Return the (X, Y) coordinate for the center point of the cell that contains the specified text.  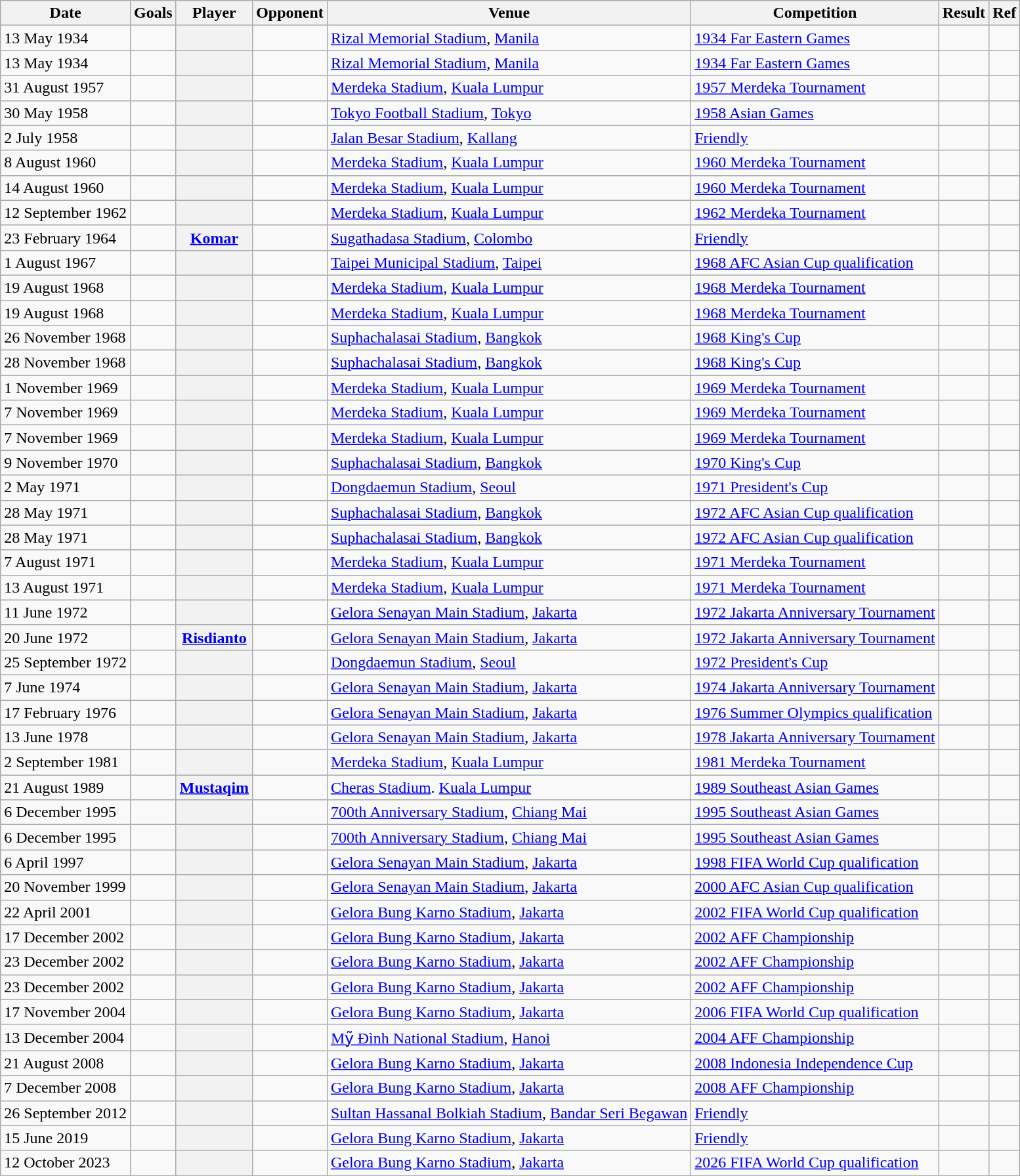
Tokyo Football Stadium, Tokyo (509, 113)
Venue (509, 13)
1989 Southeast Asian Games (815, 787)
2 May 1971 (66, 488)
Opponent (290, 13)
1978 Jakarta Anniversary Tournament (815, 738)
13 June 1978 (66, 738)
1970 King's Cup (815, 463)
21 August 2008 (66, 1063)
Cheras Stadium. Kuala Lumpur (509, 787)
Ref (1004, 13)
13 August 1971 (66, 587)
Komar (214, 238)
2026 FIFA World Cup qualification (815, 1163)
2006 FIFA World Cup qualification (815, 1012)
12 October 2023 (66, 1163)
2002 FIFA World Cup qualification (815, 912)
1957 Merdeka Tournament (815, 88)
Jalan Besar Stadium, Kallang (509, 138)
20 June 1972 (66, 637)
2 July 1958 (66, 138)
20 November 1999 (66, 887)
26 November 1968 (66, 338)
1981 Merdeka Tournament (815, 763)
26 September 2012 (66, 1113)
Player (214, 13)
1 August 1967 (66, 262)
Sultan Hassanal Bolkiah Stadium, Bandar Seri Begawan (509, 1113)
Risdianto (214, 637)
Mỹ Đình National Stadium, Hanoi (509, 1038)
9 November 1970 (66, 463)
25 September 1972 (66, 662)
28 November 1968 (66, 363)
7 June 1974 (66, 687)
6 April 1997 (66, 862)
13 December 2004 (66, 1038)
12 September 1962 (66, 213)
1 November 1969 (66, 388)
1974 Jakarta Anniversary Tournament (815, 687)
Date (66, 13)
14 August 1960 (66, 188)
17 December 2002 (66, 937)
21 August 1989 (66, 787)
30 May 1958 (66, 113)
2008 AFF Championship (815, 1088)
17 November 2004 (66, 1012)
2000 AFC Asian Cup qualification (815, 887)
8 August 1960 (66, 163)
11 June 1972 (66, 612)
2008 Indonesia Independence Cup (815, 1063)
17 February 1976 (66, 712)
Goals (153, 13)
23 February 1964 (66, 238)
Mustaqim (214, 787)
15 June 2019 (66, 1138)
1972 President's Cup (815, 662)
Sugathadasa Stadium, Colombo (509, 238)
Result (964, 13)
1998 FIFA World Cup qualification (815, 862)
Taipei Municipal Stadium, Taipei (509, 262)
2004 AFF Championship (815, 1038)
2 September 1981 (66, 763)
Competition (815, 13)
22 April 2001 (66, 912)
7 August 1971 (66, 562)
7 December 2008 (66, 1088)
1971 President's Cup (815, 488)
1968 AFC Asian Cup qualification (815, 262)
1958 Asian Games (815, 113)
1976 Summer Olympics qualification (815, 712)
1962 Merdeka Tournament (815, 213)
31 August 1957 (66, 88)
